Scan for the cell matching the given text and deliver its [x, y] coordinate at center. 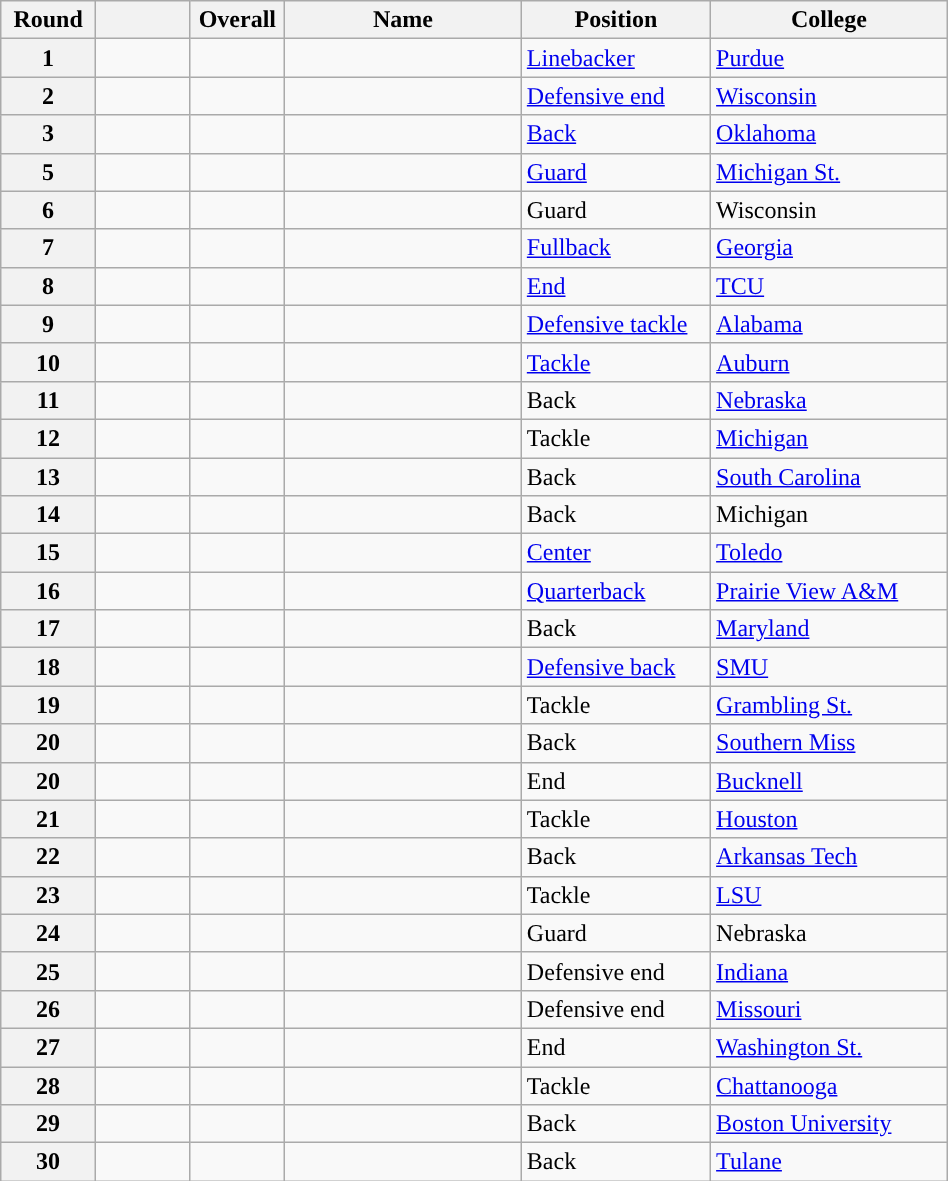
Toledo [830, 553]
Linebacker [616, 58]
Washington St. [830, 1047]
2 [48, 96]
Bucknell [830, 781]
27 [48, 1047]
Overall [238, 20]
16 [48, 591]
Indiana [830, 971]
Missouri [830, 1009]
29 [48, 1124]
19 [48, 705]
26 [48, 1009]
Georgia [830, 248]
Boston University [830, 1124]
Prairie View A&M [830, 591]
12 [48, 438]
Tulane [830, 1162]
Grambling St. [830, 705]
18 [48, 667]
Quarterback [616, 591]
Houston [830, 819]
11 [48, 400]
9 [48, 324]
LSU [830, 895]
Fullback [616, 248]
28 [48, 1085]
Name [404, 20]
21 [48, 819]
Southern Miss [830, 743]
Arkansas Tech [830, 857]
Purdue [830, 58]
Center [616, 553]
23 [48, 895]
Chattanooga [830, 1085]
8 [48, 286]
1 [48, 58]
22 [48, 857]
South Carolina [830, 477]
7 [48, 248]
25 [48, 971]
10 [48, 362]
5 [48, 172]
Alabama [830, 324]
24 [48, 933]
Oklahoma [830, 134]
17 [48, 629]
Position [616, 20]
Michigan St. [830, 172]
Auburn [830, 362]
13 [48, 477]
SMU [830, 667]
Round [48, 20]
14 [48, 515]
15 [48, 553]
6 [48, 210]
30 [48, 1162]
College [830, 20]
Defensive tackle [616, 324]
Maryland [830, 629]
Defensive back [616, 667]
TCU [830, 286]
3 [48, 134]
